Provide the [x, y] coordinate of the cell's center where the given text is located.  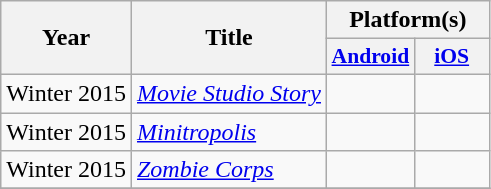
Android [371, 57]
iOS [452, 57]
Zombie Corps [228, 170]
Movie Studio Story [228, 93]
Title [228, 38]
Platform(s) [408, 20]
Year [66, 38]
Minitropolis [228, 131]
